Scan for the cell matching the given text and deliver its (X, Y) coordinate at center. 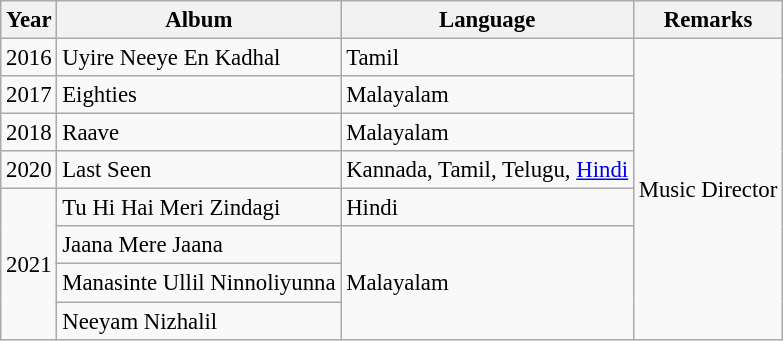
2020 (29, 170)
Eighties (199, 95)
Year (29, 20)
Tamil (488, 58)
Last Seen (199, 170)
Music Director (708, 190)
Manasinte Ullil Ninnoliyunna (199, 283)
Language (488, 20)
Remarks (708, 20)
Neeyam Nizhalil (199, 321)
Raave (199, 133)
2021 (29, 264)
Hindi (488, 208)
Kannada, Tamil, Telugu, Hindi (488, 170)
2018 (29, 133)
Jaana Mere Jaana (199, 245)
Album (199, 20)
2017 (29, 95)
2016 (29, 58)
Uyire Neeye En Kadhal (199, 58)
Tu Hi Hai Meri Zindagi (199, 208)
